Return (X, Y) of the center of cell containing provided text 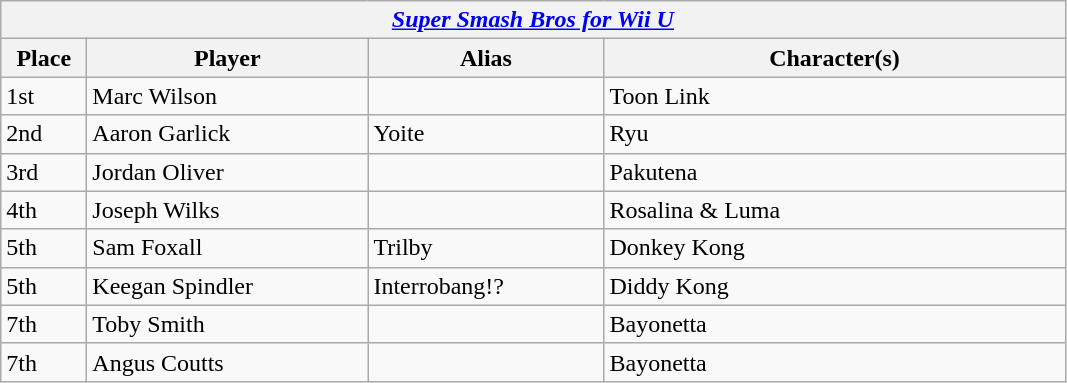
Interrobang!? (486, 286)
Toon Link (834, 96)
Aaron Garlick (228, 134)
1st (44, 96)
Pakutena (834, 172)
Place (44, 58)
Player (228, 58)
Rosalina & Luma (834, 210)
3rd (44, 172)
Angus Coutts (228, 362)
Yoite (486, 134)
Keegan Spindler (228, 286)
Trilby (486, 248)
Joseph Wilks (228, 210)
2nd (44, 134)
Sam Foxall (228, 248)
4th (44, 210)
Character(s) (834, 58)
Alias (486, 58)
Marc Wilson (228, 96)
Diddy Kong (834, 286)
Ryu (834, 134)
Toby Smith (228, 324)
Donkey Kong (834, 248)
Super Smash Bros for Wii U (533, 20)
Jordan Oliver (228, 172)
